Capture the cell that displays the provided text and extract its [X, Y] central coordinate. 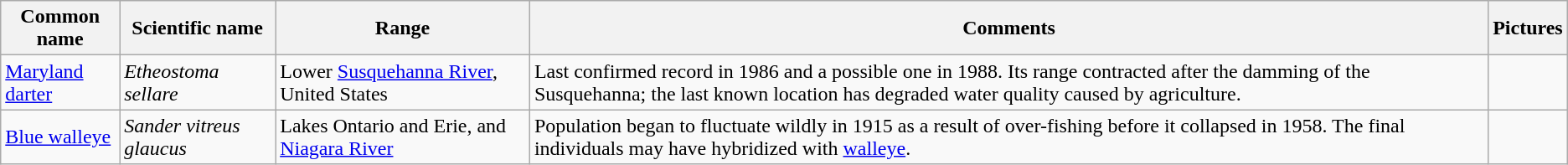
Blue walleye [60, 137]
Range [403, 28]
Scientific name [198, 28]
Lower Susquehanna River, United States [403, 82]
Maryland darter [60, 82]
Sander vitreus glaucus [198, 137]
Etheostoma sellare [198, 82]
Lakes Ontario and Erie, and Niagara River [403, 137]
Comments [1008, 28]
Pictures [1528, 28]
Common name [60, 28]
